Return [x, y] of the center of cell containing provided text 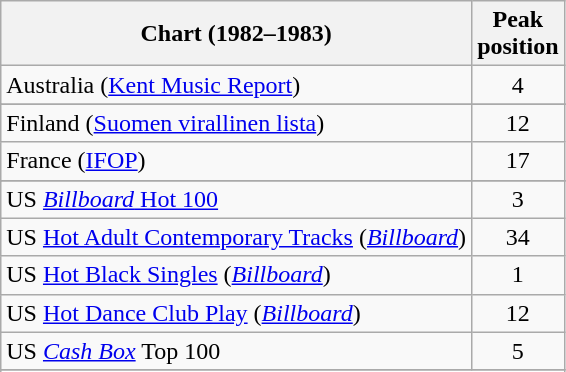
France (IFOP) [236, 161]
Chart (1982–1983) [236, 34]
Finland (Suomen virallinen lista) [236, 123]
Peakposition [518, 34]
34 [518, 237]
US Cash Box Top 100 [236, 351]
Australia (Kent Music Report) [236, 85]
1 [518, 275]
US Hot Dance Club Play (Billboard) [236, 313]
3 [518, 199]
US Hot Adult Contemporary Tracks (Billboard) [236, 237]
17 [518, 161]
US Billboard Hot 100 [236, 199]
US Hot Black Singles (Billboard) [236, 275]
5 [518, 351]
4 [518, 85]
